Capture the cell that displays the provided text and extract its [x, y] central coordinate. 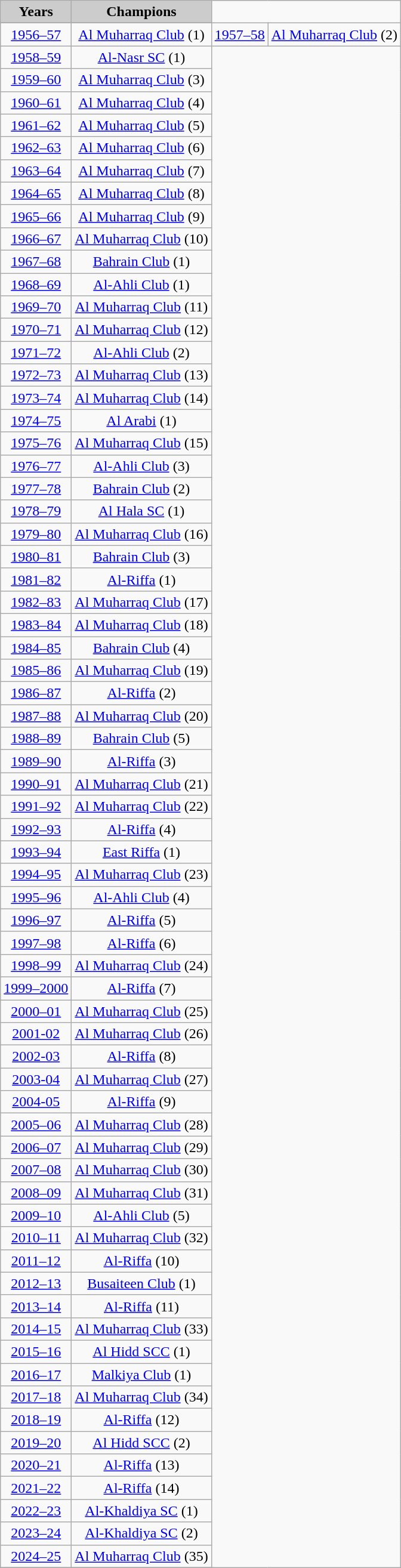
Al Muharraq Club (18) [141, 625]
Al Muharraq Club (16) [141, 534]
2004-05 [36, 1102]
Busaiteen Club (1) [141, 1283]
1988–89 [36, 739]
Al Muharraq Club (10) [141, 239]
Bahrain Club (3) [141, 557]
Al Muharraq Club (33) [141, 1329]
1985–86 [36, 671]
1987–88 [36, 716]
1990–91 [36, 784]
Bahrain Club (2) [141, 489]
Al-Riffa (2) [141, 693]
2022–23 [36, 1511]
Al-Khaldiya SC (1) [141, 1511]
East Riffa (1) [141, 852]
Al Muharraq Club (6) [141, 148]
1979–80 [36, 534]
Al Muharraq Club (5) [141, 125]
Al Muharraq Club (35) [141, 1556]
2000–01 [36, 1011]
1994–95 [36, 875]
1963–64 [36, 171]
2021–22 [36, 1488]
2001-02 [36, 1034]
Al-Khaldiya SC (2) [141, 1533]
2024–25 [36, 1556]
Al-Ahli Club (1) [141, 285]
Al-Riffa (8) [141, 1057]
1974–75 [36, 421]
1964–65 [36, 193]
1968–69 [36, 285]
2006–07 [36, 1147]
Al-Ahli Club (3) [141, 466]
Bahrain Club (1) [141, 261]
2002-03 [36, 1057]
2008–09 [36, 1193]
1975–76 [36, 443]
Al Muharraq Club (20) [141, 716]
Al Muharraq Club (27) [141, 1079]
1960–61 [36, 103]
Al Muharraq Club (34) [141, 1397]
1984–85 [36, 647]
1969–70 [36, 307]
1966–67 [36, 239]
Al Muharraq Club (32) [141, 1238]
Al Muharraq Club (4) [141, 103]
1982–83 [36, 602]
Al Muharraq Club (31) [141, 1193]
Al-Riffa (12) [141, 1420]
2016–17 [36, 1374]
1965–66 [36, 216]
1999–2000 [36, 988]
1956–57 [36, 35]
2010–11 [36, 1238]
Al-Ahli Club (4) [141, 897]
1993–94 [36, 852]
1962–63 [36, 148]
Al-Nasr SC (1) [141, 57]
2015–16 [36, 1351]
1977–78 [36, 489]
Al Muharraq Club (17) [141, 602]
Al Muharraq Club (19) [141, 671]
Al Hidd SCC (2) [141, 1443]
Al Muharraq Club (12) [141, 330]
2011–12 [36, 1261]
Al Hidd SCC (1) [141, 1351]
Al-Riffa (5) [141, 920]
1961–62 [36, 125]
Years [36, 12]
Al Muharraq Club (2) [334, 35]
1972–73 [36, 375]
1978–79 [36, 511]
1986–87 [36, 693]
2003-04 [36, 1079]
Malkiya Club (1) [141, 1374]
Al-Ahli Club (5) [141, 1215]
1980–81 [36, 557]
1983–84 [36, 625]
2014–15 [36, 1329]
Al Muharraq Club (29) [141, 1147]
2007–08 [36, 1170]
Al Muharraq Club (21) [141, 784]
1970–71 [36, 330]
1971–72 [36, 353]
Al Muharraq Club (24) [141, 965]
1996–97 [36, 920]
Al Muharraq Club (26) [141, 1034]
Al Muharraq Club (25) [141, 1011]
1967–68 [36, 261]
1981–82 [36, 579]
1957–58 [240, 35]
1958–59 [36, 57]
Al-Riffa (13) [141, 1465]
Al Muharraq Club (28) [141, 1125]
Al-Riffa (9) [141, 1102]
Al-Riffa (3) [141, 761]
2018–19 [36, 1420]
Al-Riffa (7) [141, 988]
Al-Riffa (4) [141, 829]
1998–99 [36, 965]
Al Muharraq Club (15) [141, 443]
Al-Riffa (6) [141, 943]
2023–24 [36, 1533]
Al Muharraq Club (23) [141, 875]
Al Muharraq Club (7) [141, 171]
1995–96 [36, 897]
Al Hala SC (1) [141, 511]
Al Muharraq Club (3) [141, 80]
1997–98 [36, 943]
2020–21 [36, 1465]
Al-Riffa (14) [141, 1488]
1976–77 [36, 466]
Bahrain Club (5) [141, 739]
Al Muharraq Club (14) [141, 398]
Al Muharraq Club (13) [141, 375]
Al-Riffa (1) [141, 579]
2005–06 [36, 1125]
2017–18 [36, 1397]
Al Muharraq Club (9) [141, 216]
Al-Riffa (11) [141, 1306]
Bahrain Club (4) [141, 647]
Al Muharraq Club (30) [141, 1170]
1973–74 [36, 398]
1991–92 [36, 807]
2012–13 [36, 1283]
Al-Riffa (10) [141, 1261]
1992–93 [36, 829]
Champions [141, 12]
Al Muharraq Club (1) [141, 35]
1959–60 [36, 80]
1989–90 [36, 761]
2013–14 [36, 1306]
Al Arabi (1) [141, 421]
2019–20 [36, 1443]
2009–10 [36, 1215]
Al-Ahli Club (2) [141, 353]
Al Muharraq Club (11) [141, 307]
Al Muharraq Club (8) [141, 193]
Al Muharraq Club (22) [141, 807]
